Identify which cell holds the provided text, then report its (x, y) central coordinate. 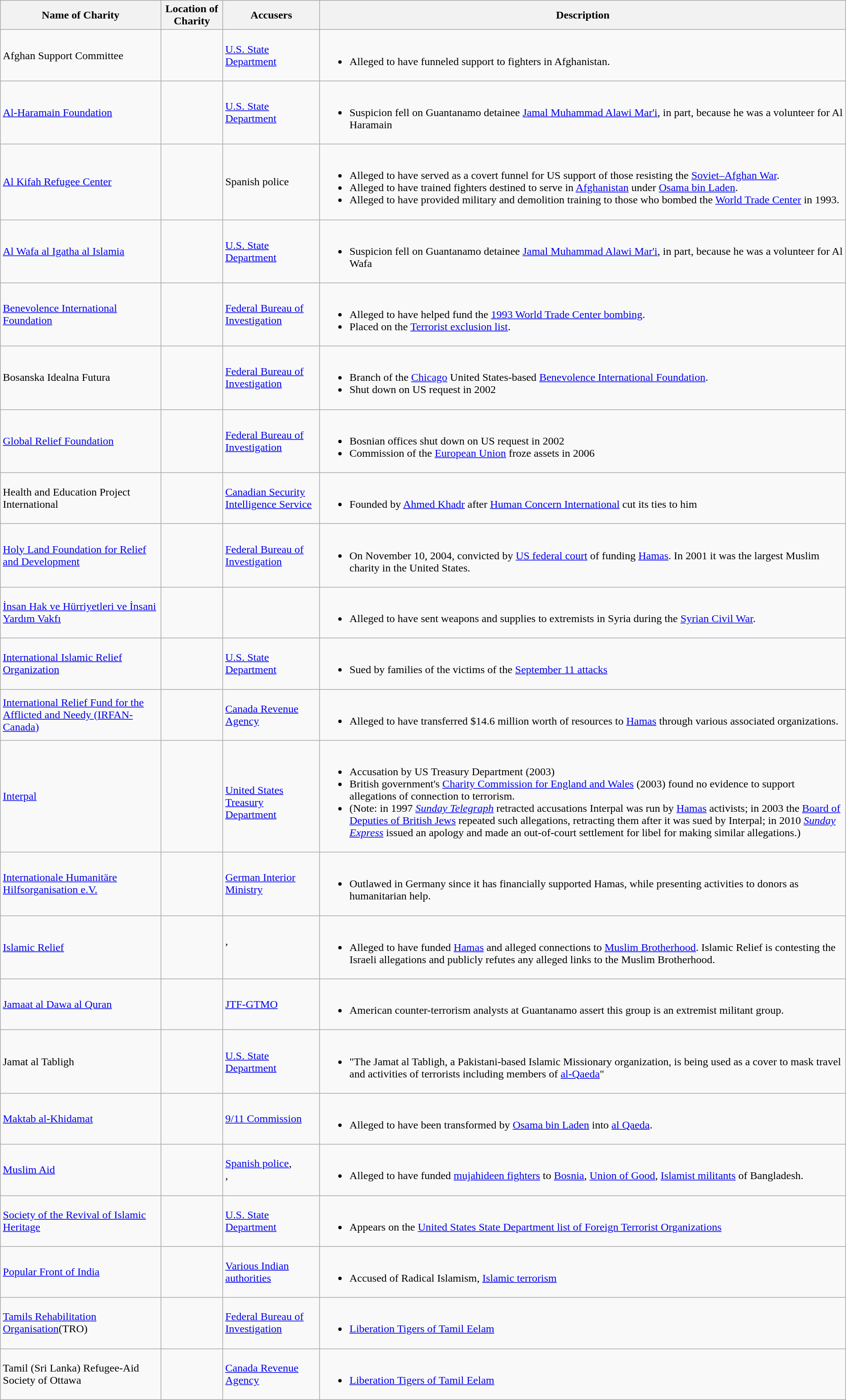
Founded by Ahmed Khadr after Human Concern International cut its ties to him (583, 498)
Canadian Security Intelligence Service (271, 498)
Society of the Revival of Islamic Heritage (80, 1221)
Islamic Relief (80, 947)
Popular Front of India (80, 1272)
Outlawed in Germany since it has financially supported Hamas, while presenting activities to donors as humanitarian help. (583, 884)
International Relief Fund for the Afflicted and Needy (IRFAN-Canada) (80, 715)
Spanish police, , (271, 1170)
Benevolence International Foundation (80, 314)
Alleged to have sent weapons and supplies to extremists in Syria during the Syrian Civil War. (583, 613)
Alleged to have transferred $14.6 million worth of resources to Hamas through various associated organizations. (583, 715)
Interpal (80, 796)
JTF-GTMO (271, 1005)
Bosanska Idealna Futura (80, 378)
Holy Land Foundation for Relief and Development (80, 555)
Accused of Radical Islamism, Islamic terrorism (583, 1272)
Alleged to have been transformed by Osama bin Laden into al Qaeda. (583, 1119)
American counter-terrorism analysts at Guantanamo assert this group is an extremist militant group. (583, 1005)
Jamaat al Dawa al Quran (80, 1005)
Al-Haramain Foundation (80, 112)
Tamil (Sri Lanka) Refugee-Aid Society of Ottawa (80, 1374)
Maktab al-Khidamat (80, 1119)
9/11 Commission (271, 1119)
Branch of the Chicago United States-based Benevolence International Foundation.Shut down on US request in 2002 (583, 378)
Suspicion fell on Guantanamo detainee Jamal Muhammad Alawi Mar'i, in part, because he was a volunteer for Al Haramain (583, 112)
Tamils Rehabilitation Organisation(TRO) (80, 1323)
Afghan Support Committee (80, 55)
Bosnian offices shut down on US request in 2002Commission of the European Union froze assets in 2006 (583, 441)
Spanish police (271, 182)
Jamat al Tabligh (80, 1062)
Alleged to have funneled support to fighters in Afghanistan. (583, 55)
International Islamic Relief Organization (80, 663)
Health and Education Project International (80, 498)
Alleged to have helped fund the 1993 World Trade Center bombing.Placed on the Terrorist exclusion list. (583, 314)
Suspicion fell on Guantanamo detainee Jamal Muhammad Alawi Mar'i, in part, because he was a volunteer for Al Wafa (583, 251)
On November 10, 2004, convicted by US federal court of funding Hamas. In 2001 it was the largest Muslim charity in the United States. (583, 555)
Sued by families of the victims of the September 11 attacks (583, 663)
United States Treasury Department (271, 796)
İnsan Hak ve Hürriyetleri ve İnsani Yardım Vakfı (80, 613)
Muslim Aid (80, 1170)
Al Kifah Refugee Center (80, 182)
Internationale Humanitäre Hilfsorganisation e.V. (80, 884)
Various Indian authorities (271, 1272)
Name of Charity (80, 15)
Accusers (271, 15)
Description (583, 15)
Global Relief Foundation (80, 441)
Al Wafa al Igatha al Islamia (80, 251)
Location of Charity (192, 15)
Alleged to have funded mujahideen fighters to Bosnia, Union of Good, Islamist militants of Bangladesh. (583, 1170)
, (271, 947)
German Interior Ministry (271, 884)
Appears on the United States State Department list of Foreign Terrorist Organizations (583, 1221)
